Find where the given text appears and provide that cell's center as (X, Y) coordinate. 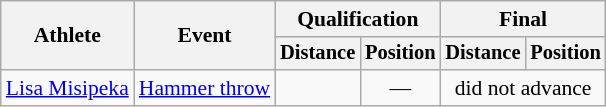
Final (522, 19)
Qualification (358, 19)
Lisa Misipeka (68, 88)
Athlete (68, 36)
Event (204, 36)
— (400, 88)
Hammer throw (204, 88)
did not advance (522, 88)
